Detect which cell encompasses the target text, then output its [X, Y] center coordinate. 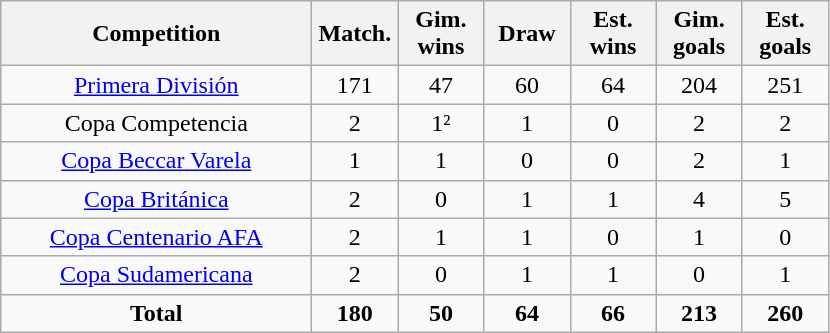
Draw [527, 34]
60 [527, 85]
Match. [355, 34]
Gim. wins [441, 34]
Copa Competencia [156, 123]
47 [441, 85]
Competition [156, 34]
Copa Beccar Varela [156, 161]
1² [441, 123]
171 [355, 85]
Total [156, 313]
66 [613, 313]
Copa Sudamericana [156, 275]
Copa Británica [156, 199]
180 [355, 313]
Est. wins [613, 34]
5 [785, 199]
213 [699, 313]
Gim. goals [699, 34]
Copa Centenario AFA [156, 237]
251 [785, 85]
204 [699, 85]
50 [441, 313]
260 [785, 313]
Est. goals [785, 34]
4 [699, 199]
Primera División [156, 85]
